Scan for the cell matching the given text and deliver its (x, y) coordinate at center. 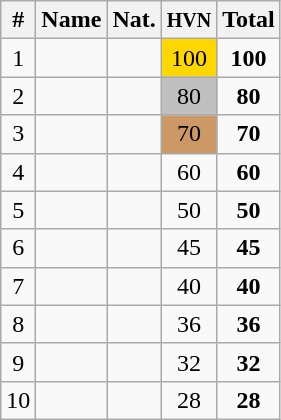
3 (18, 134)
6 (18, 248)
4 (18, 172)
1 (18, 58)
2 (18, 96)
Name (72, 20)
5 (18, 210)
Nat. (134, 20)
9 (18, 362)
# (18, 20)
HVN (189, 20)
10 (18, 400)
Total (249, 20)
7 (18, 286)
8 (18, 324)
